From the cell containing the given text, extract its center point as (x, y) coordinate. 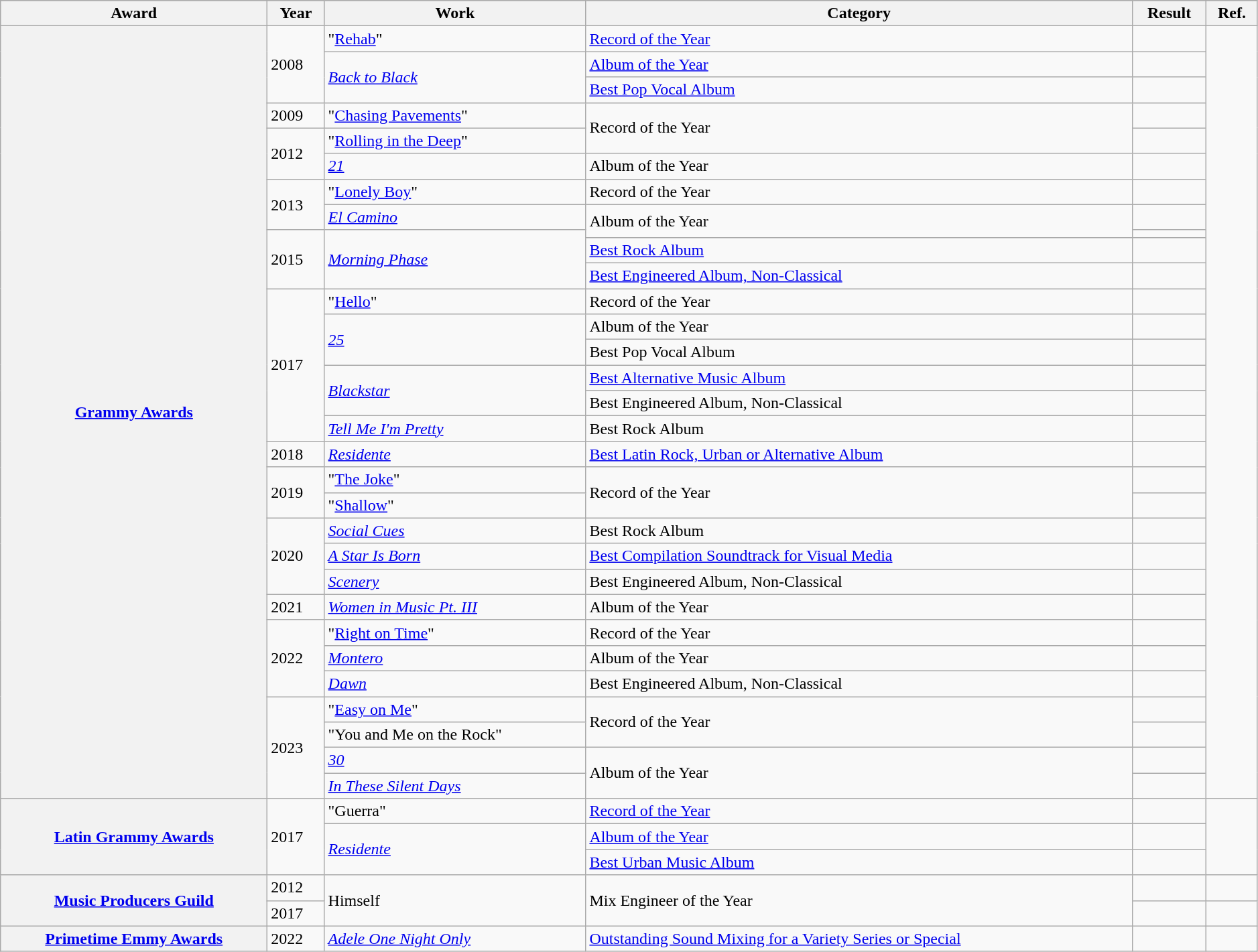
Morning Phase (455, 259)
Tell Me I'm Pretty (455, 429)
21 (455, 166)
"Hello" (455, 301)
"Rolling in the Deep" (455, 141)
Blackstar (455, 391)
"You and Me on the Rock" (455, 735)
"Lonely Boy" (455, 192)
2021 (296, 607)
"Rehab" (455, 39)
Adele One Night Only (455, 939)
"Right on Time" (455, 632)
Dawn (455, 683)
Back to Black (455, 77)
Best Urban Music Album (859, 862)
Best Alternative Music Album (859, 378)
"The Joke" (455, 480)
Social Cues (455, 531)
2008 (296, 64)
A Star Is Born (455, 556)
2019 (296, 492)
2013 (296, 204)
Mix Engineer of the Year (859, 900)
Women in Music Pt. III (455, 607)
Montero (455, 658)
"Chasing Pavements" (455, 115)
25 (455, 340)
"Shallow" (455, 505)
2020 (296, 556)
30 (455, 760)
El Camino (455, 217)
Music Producers Guild (134, 900)
Primetime Emmy Awards (134, 939)
"Easy on Me" (455, 709)
Result (1169, 13)
Himself (455, 900)
2018 (296, 454)
Year (296, 13)
In These Silent Days (455, 786)
Best Compilation Soundtrack for Visual Media (859, 556)
Award (134, 13)
Scenery (455, 582)
"Guerra" (455, 811)
Work (455, 13)
Latin Grammy Awards (134, 837)
2009 (296, 115)
Best Latin Rock, Urban or Alternative Album (859, 454)
2015 (296, 259)
2023 (296, 748)
Grammy Awards (134, 413)
Category (859, 13)
Ref. (1232, 13)
Outstanding Sound Mixing for a Variety Series or Special (859, 939)
